Capture the cell that displays the provided text and extract its [x, y] central coordinate. 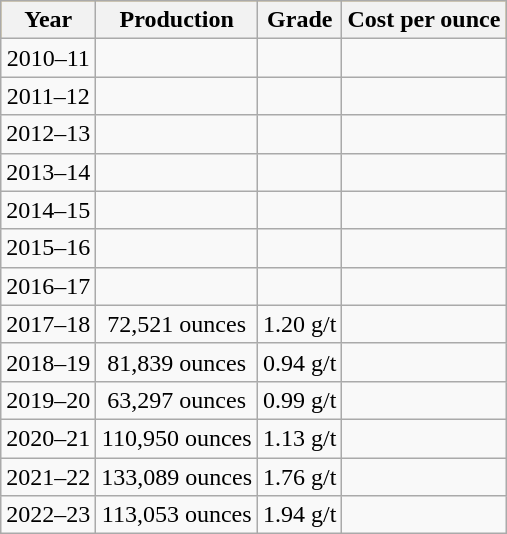
1.94 g/t [300, 515]
2010–11 [48, 58]
2011–12 [48, 96]
2015–16 [48, 248]
113,053 ounces [177, 515]
Year [48, 20]
2022–23 [48, 515]
Grade [300, 20]
2020–21 [48, 438]
2019–20 [48, 400]
1.20 g/t [300, 324]
2012–13 [48, 134]
2017–18 [48, 324]
2016–17 [48, 286]
Production [177, 20]
72,521 ounces [177, 324]
0.99 g/t [300, 400]
Cost per ounce [424, 20]
1.13 g/t [300, 438]
63,297 ounces [177, 400]
133,089 ounces [177, 477]
2014–15 [48, 210]
81,839 ounces [177, 362]
1.76 g/t [300, 477]
2018–19 [48, 362]
0.94 g/t [300, 362]
2021–22 [48, 477]
2013–14 [48, 172]
110,950 ounces [177, 438]
